Pinpoint the cell where the given text exists, returning its (x, y) midpoint coordinate. 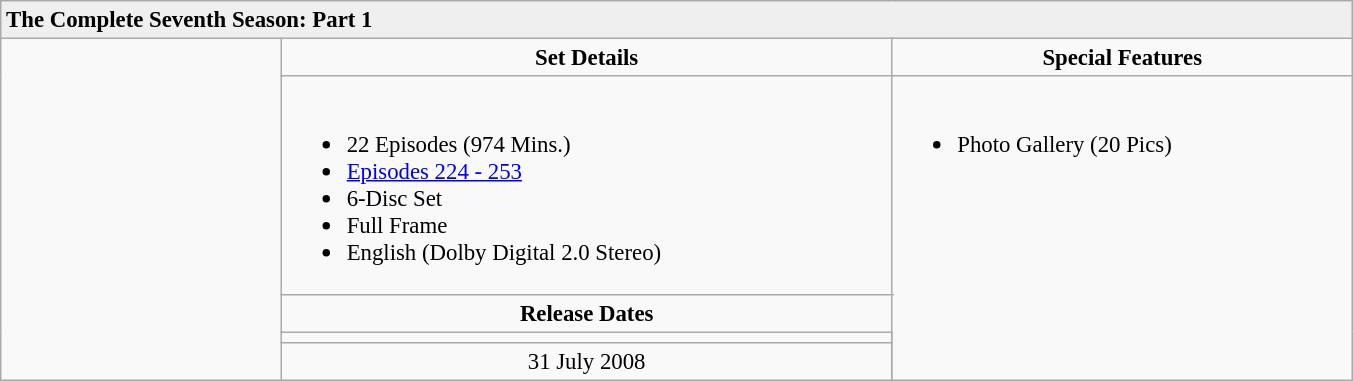
Photo Gallery (20 Pics) (1122, 228)
22 Episodes (974 Mins.)Episodes 224 - 2536-Disc SetFull FrameEnglish (Dolby Digital 2.0 Stereo) (586, 185)
Release Dates (586, 313)
31 July 2008 (586, 361)
Set Details (586, 58)
The Complete Seventh Season: Part 1 (677, 20)
Special Features (1122, 58)
